Pinpoint the cell where the given text exists, returning its [X, Y] midpoint coordinate. 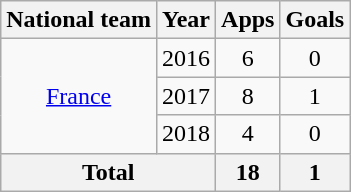
Apps [248, 20]
France [79, 96]
6 [248, 58]
4 [248, 134]
2018 [186, 134]
2016 [186, 58]
Year [186, 20]
18 [248, 172]
Goals [315, 20]
8 [248, 96]
National team [79, 20]
Total [108, 172]
2017 [186, 96]
